Provide the (x, y) coordinate of the cell's center where the given text is located.  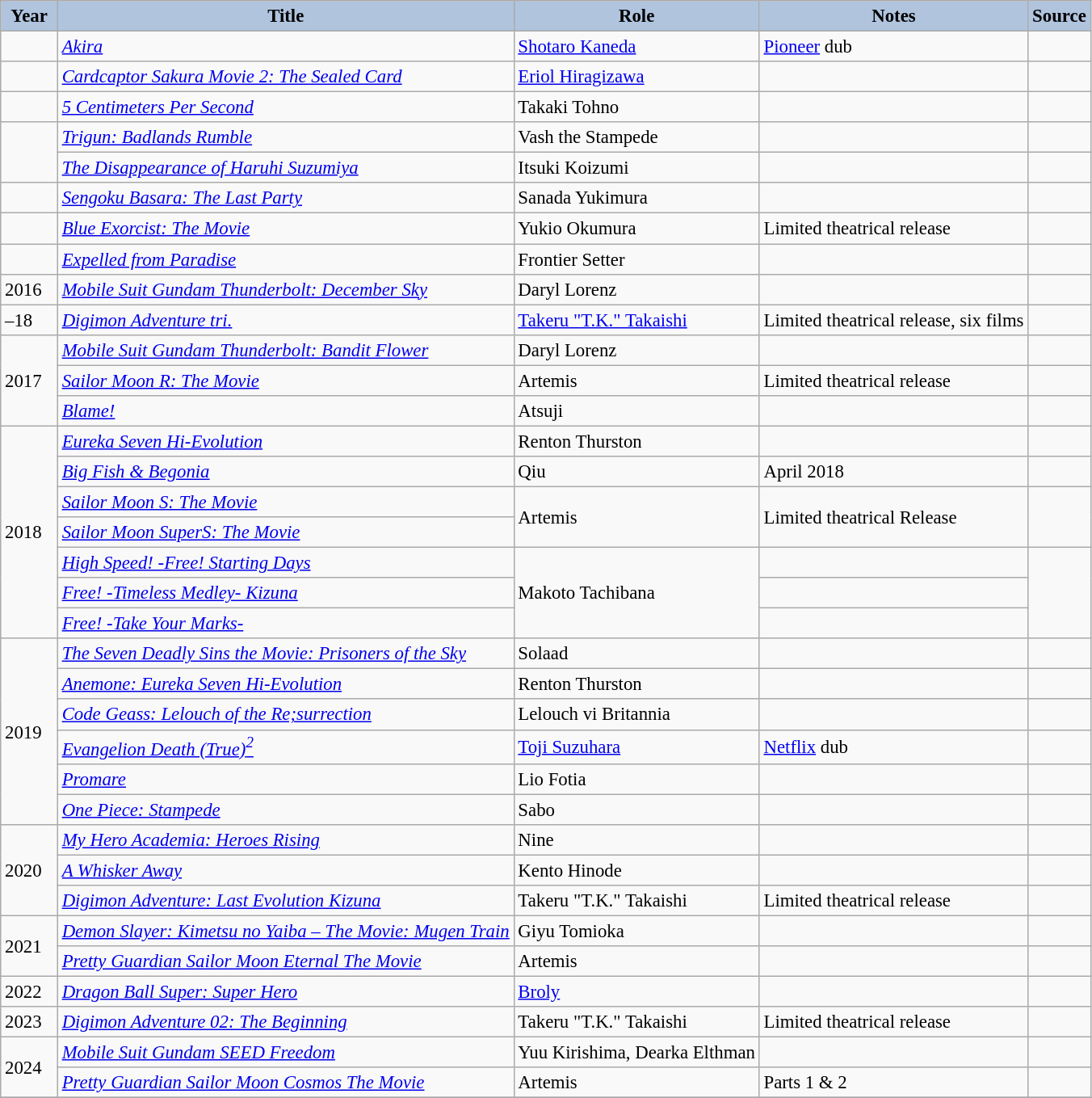
Makoto Tachibana (636, 593)
Demon Slayer: Kimetsu no Yaiba – The Movie: Mugen Train (286, 931)
2017 (29, 380)
The Disappearance of Haruhi Suzumiya (286, 168)
Code Geass: Lelouch of the Re;surrection (286, 715)
Eureka Seven Hi-Evolution (286, 441)
Digimon Adventure 02: The Beginning (286, 1022)
Limited theatrical release, six films (893, 320)
5 Centimeters Per Second (286, 107)
Free! -Take Your Marks- (286, 624)
A Whisker Away (286, 870)
Sabo (636, 810)
Parts 1 & 2 (893, 1083)
2023 (29, 1022)
Kento Hinode (636, 870)
Big Fish & Begonia (286, 472)
Cardcaptor Sakura Movie 2: The Sealed Card (286, 77)
Free! -Timeless Medley- Kizuna (286, 593)
High Speed! -Free! Starting Days (286, 563)
Yukio Okumura (636, 229)
Promare (286, 779)
Solaad (636, 654)
Limited theatrical Release (893, 517)
Evangelion Death (True)2 (286, 747)
Atsuji (636, 411)
Sailor Moon S: The Movie (286, 502)
2022 (29, 992)
My Hero Academia: Heroes Rising (286, 840)
Frontier Setter (636, 259)
Yuu Kirishima, Dearka Elthman (636, 1053)
Mobile Suit Gundam SEED Freedom (286, 1053)
Blame! (286, 411)
Toji Suzuhara (636, 747)
Mobile Suit Gundam Thunderbolt: Bandit Flower (286, 350)
Shotaro Kaneda (636, 47)
Mobile Suit Gundam Thunderbolt: December Sky (286, 289)
Sanada Yukimura (636, 198)
Pioneer dub (893, 47)
2024 (29, 1068)
Eriol Hiragizawa (636, 77)
2020 (29, 871)
Pretty Guardian Sailor Moon Eternal The Movie (286, 961)
Qiu (636, 472)
One Piece: Stampede (286, 810)
Sengoku Basara: The Last Party (286, 198)
Dragon Ball Super: Super Hero (286, 992)
Lelouch vi Britannia (636, 715)
Sailor Moon SuperS: The Movie (286, 532)
2021 (29, 945)
Giyu Tomioka (636, 931)
Itsuki Koizumi (636, 168)
Takaki Tohno (636, 107)
Trigun: Badlands Rumble (286, 137)
Nine (636, 840)
Broly (636, 992)
Year (29, 16)
Akira (286, 47)
April 2018 (893, 472)
Role (636, 16)
Digimon Adventure tri. (286, 320)
Expelled from Paradise (286, 259)
Source (1060, 16)
Title (286, 16)
2019 (29, 731)
Digimon Adventure: Last Evolution Kizuna (286, 901)
Lio Fotia (636, 779)
Sailor Moon R: The Movie (286, 381)
Notes (893, 16)
–18 (29, 320)
2016 (29, 289)
2018 (29, 532)
Vash the Stampede (636, 137)
Anemone: Eureka Seven Hi-Evolution (286, 684)
Pretty Guardian Sailor Moon Cosmos The Movie (286, 1083)
Netflix dub (893, 747)
Blue Exorcist: The Movie (286, 229)
The Seven Deadly Sins the Movie: Prisoners of the Sky (286, 654)
